From the cell containing the given text, extract its center point as [x, y] coordinate. 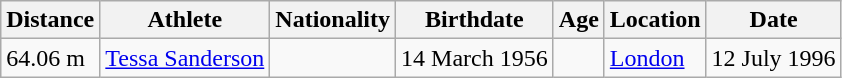
Distance [50, 20]
Tessa Sanderson [185, 58]
London [655, 58]
Nationality [333, 20]
12 July 1996 [774, 58]
Age [578, 20]
64.06 m [50, 58]
Athlete [185, 20]
Date [774, 20]
Location [655, 20]
14 March 1956 [475, 58]
Birthdate [475, 20]
